Return the (x, y) coordinate for the center point of the cell that contains the specified text.  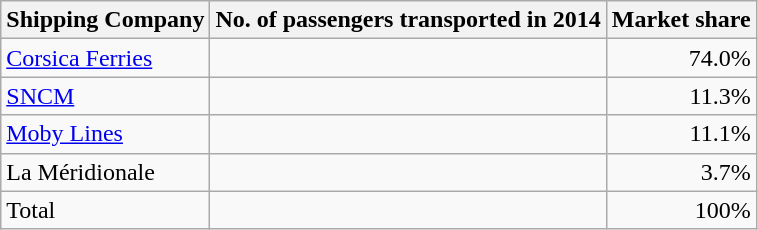
SNCM (106, 96)
11.3% (681, 96)
No. of passengers transported in 2014 (408, 20)
Market share (681, 20)
100% (681, 210)
74.0% (681, 58)
11.1% (681, 134)
La Méridionale (106, 172)
Corsica Ferries (106, 58)
Shipping Company (106, 20)
Moby Lines (106, 134)
Total (106, 210)
3.7% (681, 172)
